Return (x, y) of the center of cell containing provided text 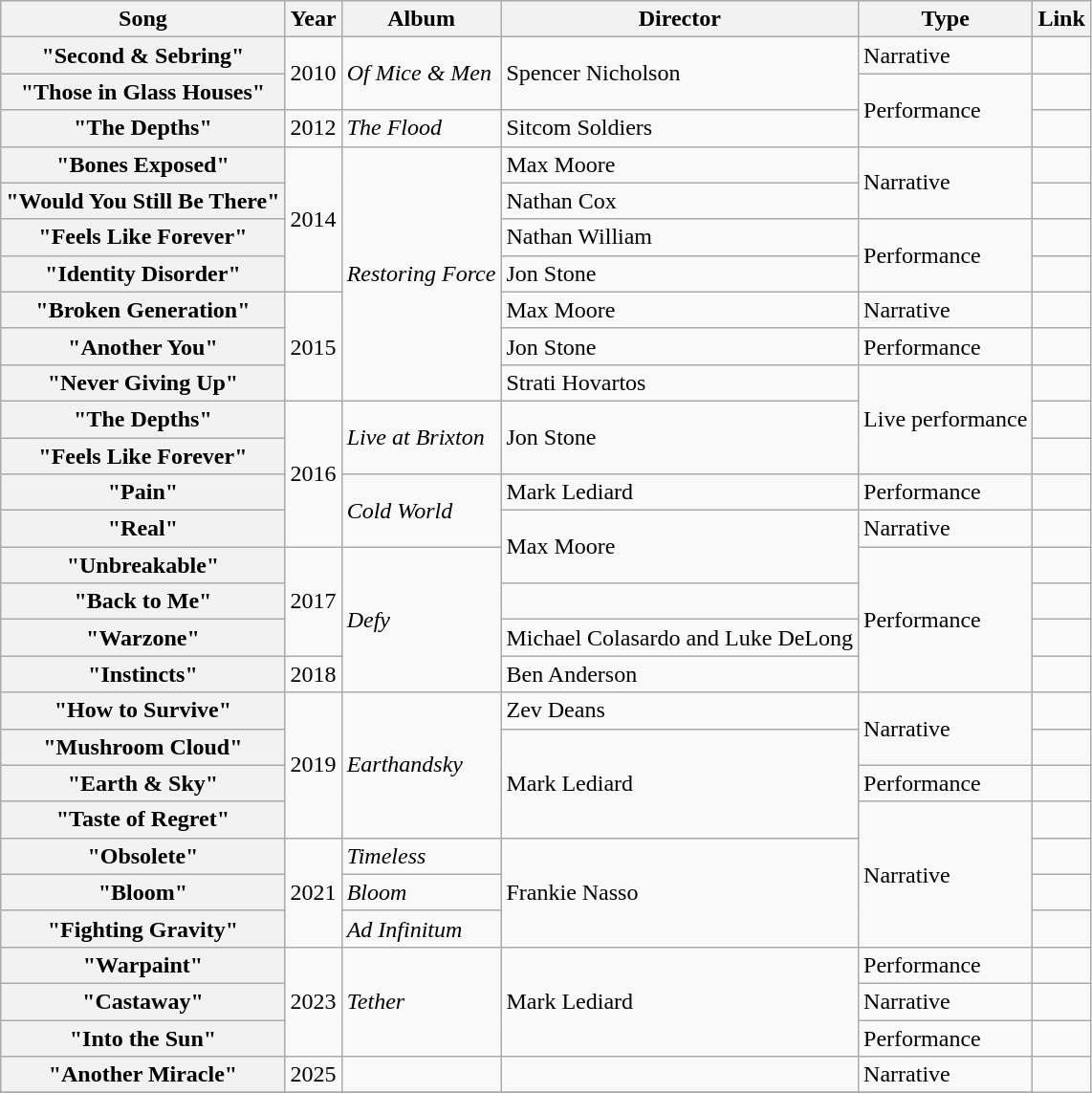
Type (946, 19)
Live performance (946, 419)
Link (1061, 19)
Album (421, 19)
"Unbreakable" (143, 565)
"Never Giving Up" (143, 383)
Bloom (421, 892)
Tether (421, 1001)
Earthandsky (421, 765)
"Fighting Gravity" (143, 929)
Timeless (421, 856)
"Castaway" (143, 1001)
"Would You Still Be There" (143, 201)
"Another You" (143, 346)
Sitcom Soldiers (680, 128)
"Earth & Sky" (143, 783)
Of Mice & Men (421, 74)
Live at Brixton (421, 437)
Year (314, 19)
2015 (314, 346)
Ad Infinitum (421, 929)
"Into the Sun" (143, 1038)
"Pain" (143, 492)
"Bloom" (143, 892)
Nathan William (680, 237)
Cold World (421, 511)
2023 (314, 1001)
Strati Hovartos (680, 383)
2012 (314, 128)
"Those in Glass Houses" (143, 92)
"Another Miracle" (143, 1075)
Ben Anderson (680, 674)
Nathan Cox (680, 201)
2016 (314, 473)
2019 (314, 765)
2014 (314, 219)
Director (680, 19)
"Warzone" (143, 638)
Zev Deans (680, 710)
2025 (314, 1075)
2017 (314, 601)
2010 (314, 74)
"Real" (143, 529)
Spencer Nicholson (680, 74)
"Mushroom Cloud" (143, 747)
The Flood (421, 128)
Frankie Nasso (680, 892)
Michael Colasardo and Luke DeLong (680, 638)
"How to Survive" (143, 710)
"Taste of Regret" (143, 820)
"Broken Generation" (143, 310)
Restoring Force (421, 273)
2018 (314, 674)
"Second & Sebring" (143, 55)
"Warpaint" (143, 965)
Song (143, 19)
"Identity Disorder" (143, 273)
"Obsolete" (143, 856)
"Back to Me" (143, 601)
Defy (421, 620)
"Instincts" (143, 674)
"Bones Exposed" (143, 164)
2021 (314, 892)
